Locate the cell with the specified text and output its [x, y] center coordinate. 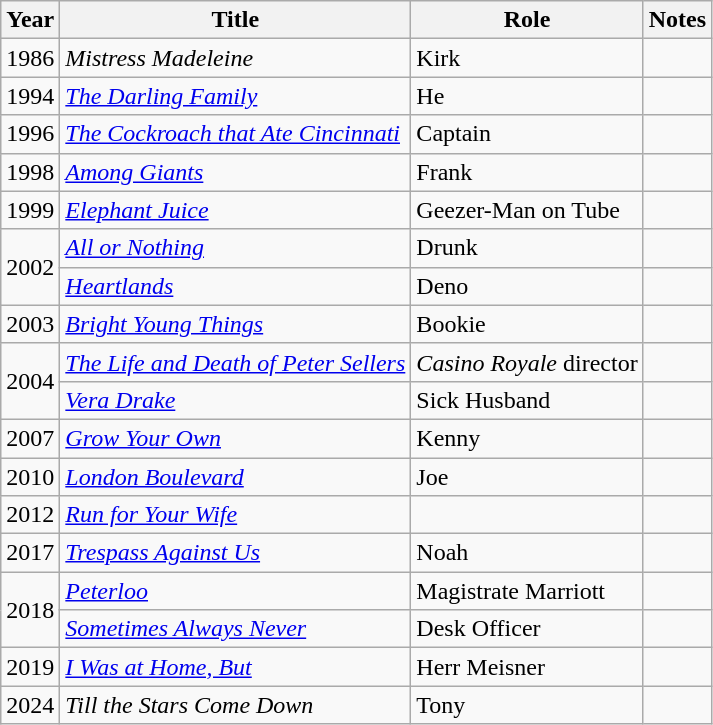
Herr Meisner [527, 667]
Role [527, 20]
He [527, 96]
2007 [30, 438]
Drunk [527, 248]
Trespass Against Us [236, 553]
Elephant Juice [236, 210]
1998 [30, 172]
2017 [30, 553]
Among Giants [236, 172]
Mistress Madeleine [236, 58]
1996 [30, 134]
Run for Your Wife [236, 515]
Captain [527, 134]
2010 [30, 477]
Joe [527, 477]
Desk Officer [527, 629]
Frank [527, 172]
Casino Royale director [527, 362]
Year [30, 20]
2012 [30, 515]
Bright Young Things [236, 324]
2002 [30, 267]
Notes [677, 20]
Kirk [527, 58]
Vera Drake [236, 400]
1994 [30, 96]
Deno [527, 286]
2004 [30, 381]
Peterloo [236, 591]
Title [236, 20]
Till the Stars Come Down [236, 705]
2019 [30, 667]
2003 [30, 324]
I Was at Home, But [236, 667]
2024 [30, 705]
Kenny [527, 438]
The Life and Death of Peter Sellers [236, 362]
The Cockroach that Ate Cincinnati [236, 134]
Tony [527, 705]
Noah [527, 553]
Magistrate Marriott [527, 591]
Grow Your Own [236, 438]
1999 [30, 210]
London Boulevard [236, 477]
Geezer-Man on Tube [527, 210]
The Darling Family [236, 96]
Sometimes Always Never [236, 629]
Bookie [527, 324]
1986 [30, 58]
2018 [30, 610]
Heartlands [236, 286]
All or Nothing [236, 248]
Sick Husband [527, 400]
